Capture the cell that displays the provided text and extract its (x, y) central coordinate. 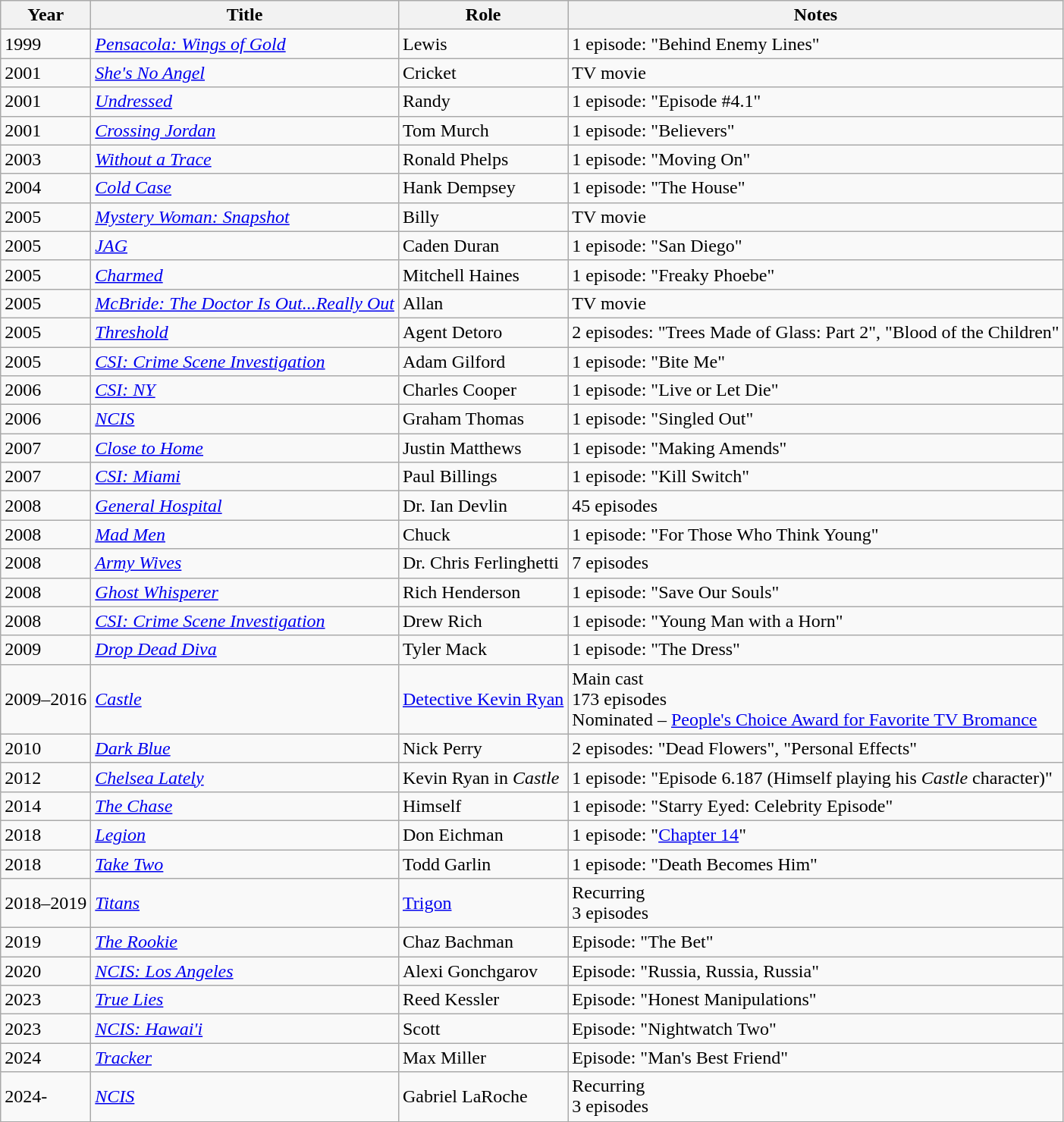
Episode: "Russia, Russia, Russia" (816, 971)
Reed Kessler (482, 1000)
Episode: "Honest Manipulations" (816, 1000)
1 episode: "Moving On" (816, 159)
Mystery Woman: Snapshot (245, 217)
CSI: Miami (245, 477)
1 episode: "Episode 6.187 (Himself playing his Castle character)" (816, 777)
2010 (46, 748)
2004 (46, 188)
1 episode: "Live or Let Die" (816, 390)
2009 (46, 650)
2009–2016 (46, 699)
Agent Detoro (482, 332)
Dr. Ian Devlin (482, 506)
Kevin Ryan in Castle (482, 777)
Titans (245, 904)
Cricket (482, 73)
Himself (482, 806)
Notes (816, 15)
McBride: The Doctor Is Out...Really Out (245, 303)
Year (46, 15)
Trigon (482, 904)
Without a Trace (245, 159)
Max Miller (482, 1058)
1 episode: "Behind Enemy Lines" (816, 44)
Mitchell Haines (482, 274)
Legion (245, 835)
Role (482, 15)
1 episode: "Episode #4.1" (816, 102)
NCIS: Hawai'i (245, 1029)
Tyler Mack (482, 650)
Allan (482, 303)
Scott (482, 1029)
2014 (46, 806)
1 episode: "Making Amends" (816, 448)
Detective Kevin Ryan (482, 699)
Episode: "Man's Best Friend" (816, 1058)
Chaz Bachman (482, 942)
Paul Billings (482, 477)
2012 (46, 777)
Rich Henderson (482, 592)
1 episode: "Believers" (816, 130)
Crossing Jordan (245, 130)
1 episode: "Young Man with a Horn" (816, 621)
Ronald Phelps (482, 159)
Undressed (245, 102)
Drew Rich (482, 621)
The Rookie (245, 942)
Todd Garlin (482, 863)
1 episode: "Freaky Phoebe" (816, 274)
Title (245, 15)
Episode: "The Bet" (816, 942)
1 episode: "Starry Eyed: Celebrity Episode" (816, 806)
Don Eichman (482, 835)
Drop Dead Diva (245, 650)
2003 (46, 159)
2019 (46, 942)
Main cast173 episodesNominated – People's Choice Award for Favorite TV Bromance (816, 699)
2 episodes: "Dead Flowers", "Personal Effects" (816, 748)
1 episode: "San Diego" (816, 246)
1 episode: "Death Becomes Him" (816, 863)
Adam Gilford (482, 362)
The Chase (245, 806)
Nick Perry (482, 748)
1 episode: "Bite Me" (816, 362)
Graham Thomas (482, 419)
Pensacola: Wings of Gold (245, 44)
Close to Home (245, 448)
1 episode: "Chapter 14" (816, 835)
2020 (46, 971)
Chuck (482, 534)
Charmed (245, 274)
Dr. Chris Ferlinghetti (482, 563)
Ghost Whisperer (245, 592)
2024- (46, 1096)
CSI: NY (245, 390)
Tom Murch (482, 130)
JAG (245, 246)
1999 (46, 44)
Dark Blue (245, 748)
1 episode: "The Dress" (816, 650)
1 episode: "For Those Who Think Young" (816, 534)
True Lies (245, 1000)
Chelsea Lately (245, 777)
Caden Duran (482, 246)
Randy (482, 102)
Billy (482, 217)
Tracker (245, 1058)
1 episode: "Kill Switch" (816, 477)
Mad Men (245, 534)
2024 (46, 1058)
2018–2019 (46, 904)
Castle (245, 699)
Take Two (245, 863)
Charles Cooper (482, 390)
Army Wives (245, 563)
Gabriel LaRoche (482, 1096)
Threshold (245, 332)
Episode: "Nightwatch Two" (816, 1029)
She's No Angel (245, 73)
1 episode: "Singled Out" (816, 419)
Lewis (482, 44)
Cold Case (245, 188)
NCIS: Los Angeles (245, 971)
Alexi Gonchgarov (482, 971)
2 episodes: "Trees Made of Glass: Part 2", "Blood of the Children" (816, 332)
7 episodes (816, 563)
45 episodes (816, 506)
1 episode: "The House" (816, 188)
General Hospital (245, 506)
Hank Dempsey (482, 188)
1 episode: "Save Our Souls" (816, 592)
Justin Matthews (482, 448)
